Determine the (X, Y) coordinate at the center of the cell enclosing the given text.  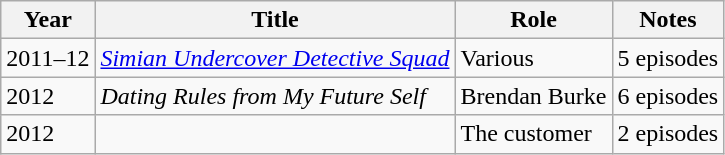
2011–12 (48, 58)
Simian Undercover Detective Squad (275, 58)
2 episodes (668, 134)
Title (275, 20)
Notes (668, 20)
Role (534, 20)
Dating Rules from My Future Self (275, 96)
Various (534, 58)
Brendan Burke (534, 96)
6 episodes (668, 96)
5 episodes (668, 58)
Year (48, 20)
The customer (534, 134)
